Capture the cell that displays the provided text and extract its (x, y) central coordinate. 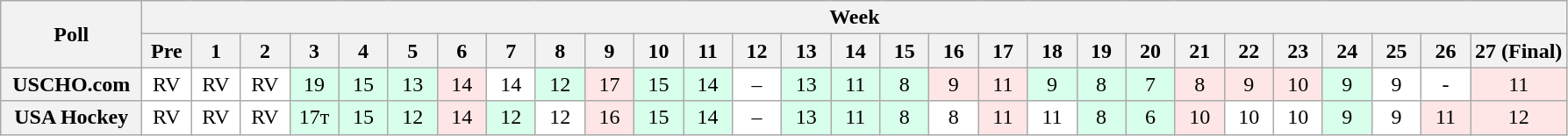
4 (363, 51)
1 (216, 51)
Pre (167, 51)
Poll (72, 34)
20 (1150, 51)
18 (1052, 51)
27 (Final) (1519, 51)
2 (265, 51)
17т (314, 118)
USA Hockey (72, 118)
25 (1396, 51)
USCHO.com (72, 84)
26 (1445, 51)
24 (1347, 51)
22 (1249, 51)
21 (1199, 51)
5 (412, 51)
3 (314, 51)
- (1445, 84)
23 (1298, 51)
Week (855, 18)
